From the cell containing the given text, extract its center point as (x, y) coordinate. 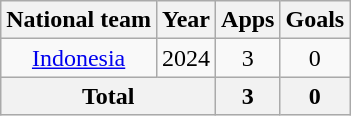
National team (79, 20)
2024 (186, 58)
Goals (315, 20)
Indonesia (79, 58)
Total (108, 96)
Apps (248, 20)
Year (186, 20)
